From the cell containing the given text, extract its center point as [x, y] coordinate. 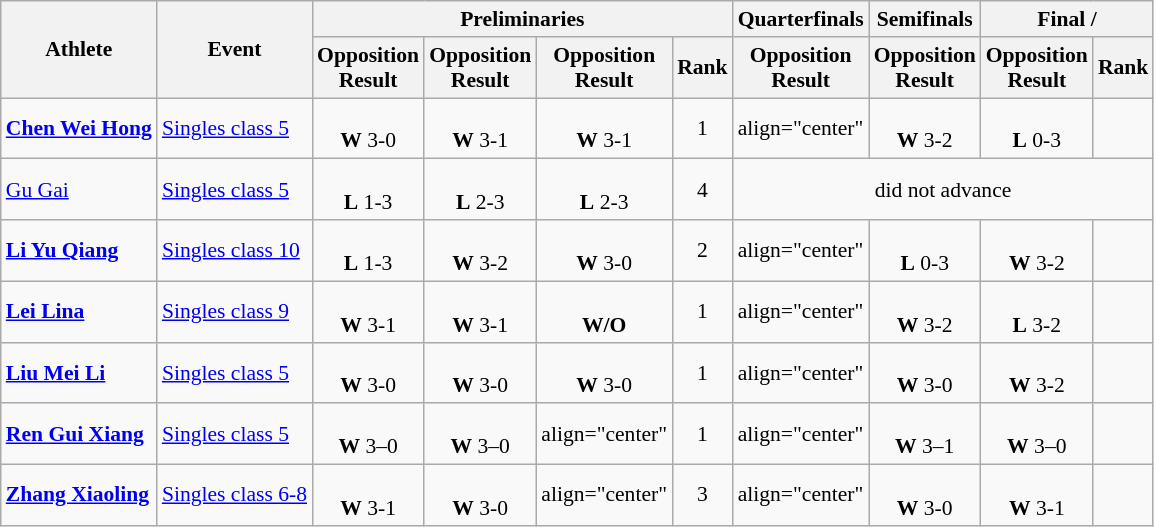
Gu Gai [79, 190]
Singles class 6-8 [234, 496]
did not advance [944, 190]
Singles class 10 [234, 250]
Ren Gui Xiang [79, 434]
Zhang Xiaoling [79, 496]
Liu Mei Li [79, 372]
Chen Wei Hong [79, 128]
3 [702, 496]
L 3-2 [1037, 312]
Athlete [79, 50]
Lei Lina [79, 312]
Quarterfinals [801, 19]
W/O [604, 312]
Event [234, 50]
Li Yu Qiang [79, 250]
4 [702, 190]
W 3–1 [925, 434]
Singles class 9 [234, 312]
Final / [1068, 19]
Semifinals [925, 19]
Preliminaries [522, 19]
2 [702, 250]
